Pinpoint the cell where the given text exists, returning its (x, y) midpoint coordinate. 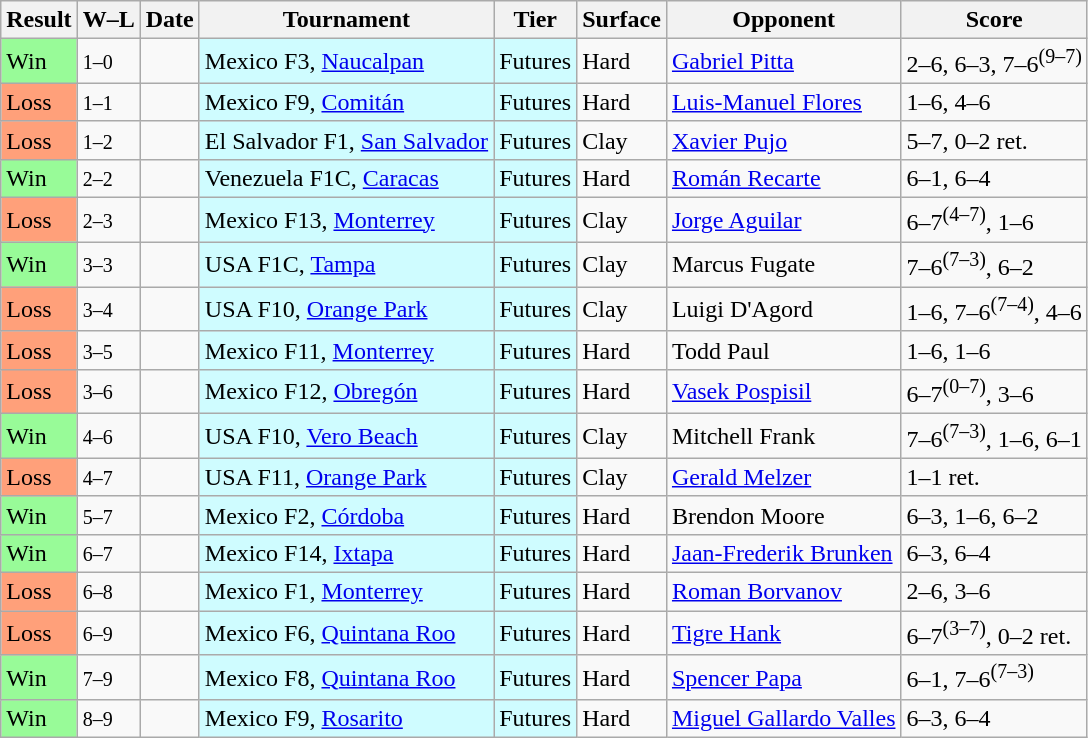
Mitchell Frank (784, 436)
Roman Borvanov (784, 592)
1–2 (108, 140)
Román Recarte (784, 178)
Mexico F8, Quintana Roo (346, 678)
2–6, 3–6 (994, 592)
USA F1C, Tampa (346, 264)
Luigi D'Agord (784, 310)
1–6, 7–6(7–4), 4–6 (994, 310)
Mexico F14, Ixtapa (346, 554)
6–3, 1–6, 6–2 (994, 515)
Spencer Papa (784, 678)
6–9 (108, 634)
Brendon Moore (784, 515)
El Salvador F1, San Salvador (346, 140)
3–3 (108, 264)
6–7(3–7), 0–2 ret. (994, 634)
3–4 (108, 310)
Todd Paul (784, 350)
Score (994, 20)
Mexico F13, Monterrey (346, 220)
3–6 (108, 392)
6–7(4–7), 1–6 (994, 220)
Mexico F2, Córdoba (346, 515)
3–5 (108, 350)
USA F10, Vero Beach (346, 436)
Result (39, 20)
7–6(7–3), 1–6, 6–1 (994, 436)
USA F10, Orange Park (346, 310)
Marcus Fugate (784, 264)
1–6, 4–6 (994, 102)
Vasek Pospisil (784, 392)
4–6 (108, 436)
7–6(7–3), 6–2 (994, 264)
2–2 (108, 178)
8–9 (108, 719)
1–1 ret. (994, 477)
Gabriel Pitta (784, 62)
Mexico F1, Monterrey (346, 592)
Mexico F9, Comitán (346, 102)
Tigre Hank (784, 634)
6–1, 6–4 (994, 178)
Xavier Pujo (784, 140)
1–6, 1–6 (994, 350)
6–7(0–7), 3–6 (994, 392)
6–7 (108, 554)
Miguel Gallardo Valles (784, 719)
Jaan-Frederik Brunken (784, 554)
Tournament (346, 20)
7–9 (108, 678)
Jorge Aguilar (784, 220)
1–0 (108, 62)
1–1 (108, 102)
Venezuela F1C, Caracas (346, 178)
W–L (108, 20)
6–8 (108, 592)
Mexico F3, Naucalpan (346, 62)
Mexico F12, Obregón (346, 392)
Mexico F6, Quintana Roo (346, 634)
5–7 (108, 515)
Mexico F9, Rosarito (346, 719)
4–7 (108, 477)
5–7, 0–2 ret. (994, 140)
Mexico F11, Monterrey (346, 350)
USA F11, Orange Park (346, 477)
6–1, 7–6(7–3) (994, 678)
Date (170, 20)
2–6, 6–3, 7–6(9–7) (994, 62)
Gerald Melzer (784, 477)
Tier (536, 20)
Luis-Manuel Flores (784, 102)
Surface (622, 20)
Opponent (784, 20)
2–3 (108, 220)
